Determine the [x, y] coordinate at the center of the cell enclosing the given text.  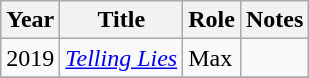
Role [212, 20]
Max [212, 58]
2019 [30, 58]
Telling Lies [122, 58]
Title [122, 20]
Year [30, 20]
Notes [274, 20]
